Pinpoint the cell where the given text exists, returning its (X, Y) midpoint coordinate. 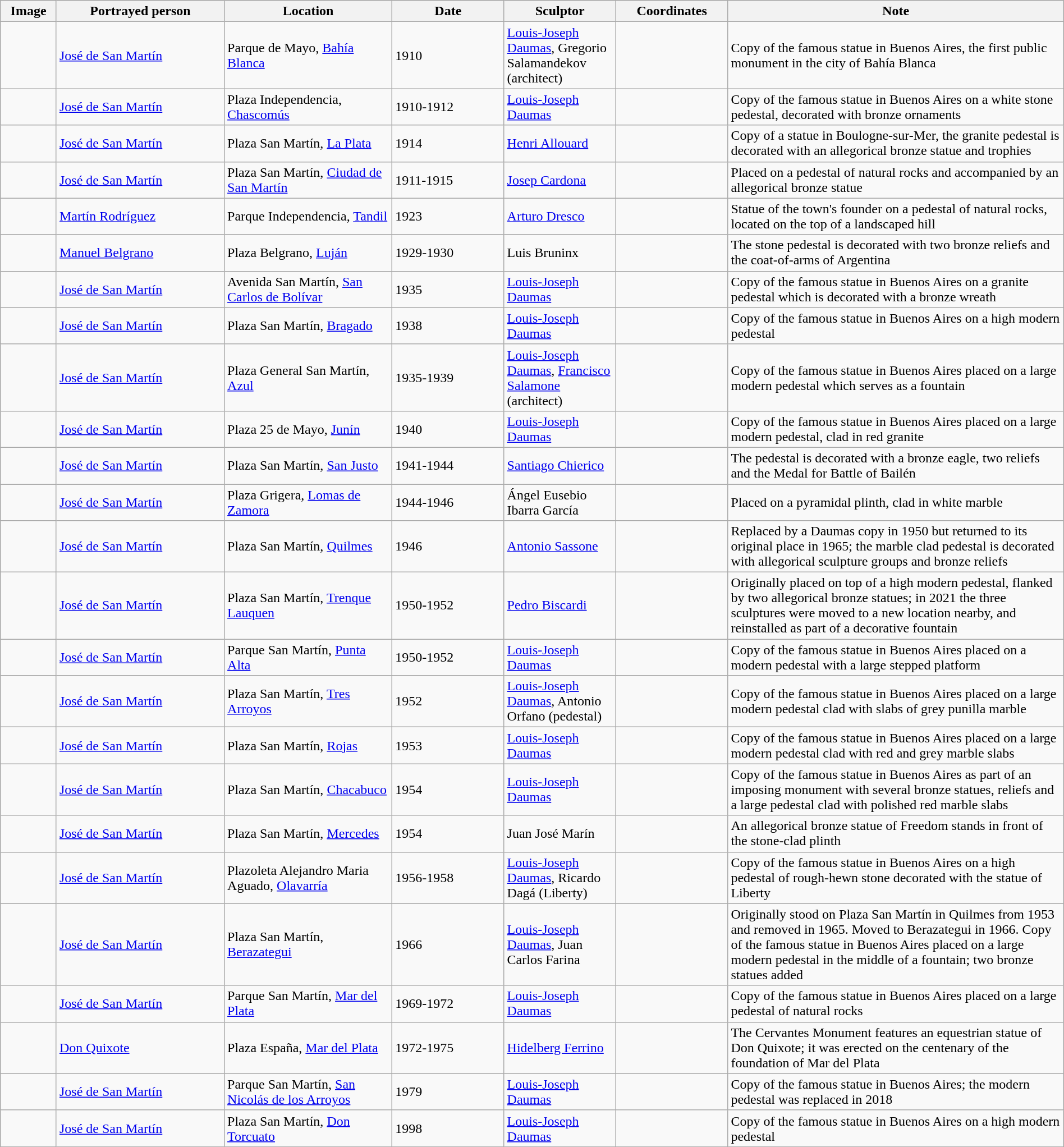
Copy of the famous statue in Buenos Aires placed on a modern pedestal with a large stepped platform (896, 658)
The stone pedestal is decorated with two bronze reliefs and the coat-of-arms of Argentina (896, 253)
1910 (448, 55)
Portrayed person (140, 11)
The Cervantes Monument features an equestrian statue of Don Quixote; it was erected on the centenary of the foundation of Mar del Plata (896, 1048)
1941-1944 (448, 466)
Plaza Independencia, Chascomús (309, 107)
1929-1930 (448, 253)
1940 (448, 429)
Location (309, 11)
1969-1972 (448, 1003)
Parque San Martín, Mar del Plata (309, 1003)
1914 (448, 144)
1952 (448, 701)
Martín Rodríguez (140, 217)
1938 (448, 325)
Louis-Joseph Daumas, Ricardo Dagá (Liberty) (560, 878)
Parque de Mayo, Bahía Blanca (309, 55)
Parque Independencia, Tandil (309, 217)
Copy of the famous statue in Buenos Aires placed on a large modern pedestal clad with red and grey marble slabs (896, 745)
Plaza San Martín, Quilmes (309, 547)
Placed on a pyramidal plinth, clad in white marble (896, 502)
Louis-Joseph Daumas, Francisco Salamone (architect) (560, 377)
Plaza San Martín, Rojas (309, 745)
Copy of the famous statue in Buenos Aires on a granite pedestal which is decorated with a bronze wreath (896, 290)
Copy of a statue in Boulogne-sur-Mer, the granite pedestal is decorated with an allegorical bronze statue and trophies (896, 144)
1935 (448, 290)
Copy of the famous statue in Buenos Aires placed on a large modern pedestal which serves as a fountain (896, 377)
Plaza España, Mar del Plata (309, 1048)
Sculptor (560, 11)
1944-1946 (448, 502)
1972-1975 (448, 1048)
Plaza San Martín, Tres Arroyos (309, 701)
Plaza Belgrano, Luján (309, 253)
An allegorical bronze statue of Freedom stands in front of the stone-clad plinth (896, 834)
Plaza San Martín, San Justo (309, 466)
Plaza San Martín, Don Torcuato (309, 1128)
Plaza San Martín, La Plata (309, 144)
Statue of the town's founder on a pedestal of natural rocks, located on the top of a landscaped hill (896, 217)
Avenida San Martín, San Carlos de Bolívar (309, 290)
Plaza San Martín, Bragado (309, 325)
Henri Allouard (560, 144)
Plaza Grigera, Lomas de Zamora (309, 502)
Copy of the famous statue in Buenos Aires, the first public monument in the city of Bahía Blanca (896, 55)
Manuel Belgrano (140, 253)
Juan José Marín (560, 834)
Coordinates (671, 11)
Plazoleta Alejandro Maria Aguado, Olavarría (309, 878)
Copy of the famous statue in Buenos Aires placed on a large modern pedestal clad with slabs of grey punilla marble (896, 701)
Plaza General San Martín, Azul (309, 377)
Plaza San Martín, Chacabuco (309, 790)
Copy of the famous statue in Buenos Aires placed on a large modern pedestal, clad in red granite (896, 429)
Santiago Chierico (560, 466)
1979 (448, 1092)
1998 (448, 1128)
Copy of the famous statue in Buenos Aires placed on a large pedestal of natural rocks (896, 1003)
1956-1958 (448, 878)
Plaza 25 de Mayo, Junín (309, 429)
1935-1939 (448, 377)
Louis-Joseph Daumas, Gregorio Salamandekov (architect) (560, 55)
Antonio Sassone (560, 547)
Parque San Martín, San Nicolás de los Arroyos (309, 1092)
1911-1915 (448, 180)
Copy of the famous statue in Buenos Aires; the modern pedestal was replaced in 2018 (896, 1092)
1910-1912 (448, 107)
1966 (448, 944)
Arturo Dresco (560, 217)
Hidelberg Ferrino (560, 1048)
The pedestal is decorated with a bronze eagle, two reliefs and the Medal for Battle of Bailén (896, 466)
Plaza San Martín, Berazategui (309, 944)
Date (448, 11)
Don Quixote (140, 1048)
Ángel Eusebio Ibarra García (560, 502)
1923 (448, 217)
Parque San Martín, Punta Alta (309, 658)
Josep Cardona (560, 180)
Plaza San Martín, Trenque Lauquen (309, 606)
Pedro Biscardi (560, 606)
Placed on a pedestal of natural rocks and accompanied by an allegorical bronze statue (896, 180)
1953 (448, 745)
Copy of the famous statue in Buenos Aires on a white stone pedestal, decorated with bronze ornaments (896, 107)
Copy of the famous statue in Buenos Aires on a high pedestal of rough-hewn stone decorated with the statue of Liberty (896, 878)
Plaza San Martín, Mercedes (309, 834)
Louis-Joseph Daumas, Antonio Orfano (pedestal) (560, 701)
Luis Bruninx (560, 253)
Note (896, 11)
Plaza San Martín, Ciudad de San Martín (309, 180)
1946 (448, 547)
Image (29, 11)
Louis-Joseph Daumas, Juan Carlos Farina (560, 944)
